Determine the (x, y) coordinate at the center of the cell enclosing the given text.  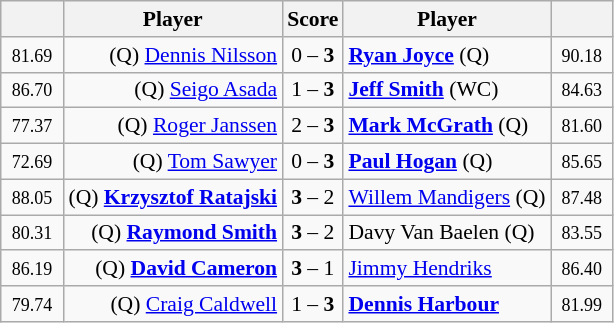
87.48 (582, 197)
81.69 (32, 55)
80.31 (32, 233)
83.55 (582, 233)
Ryan Joyce (Q) (446, 55)
3 – 1 (312, 269)
(Q) Tom Sawyer (172, 162)
85.65 (582, 162)
Willem Mandigers (Q) (446, 197)
(Q) Roger Janssen (172, 126)
Jeff Smith (WC) (446, 90)
(Q) David Cameron (172, 269)
81.60 (582, 126)
77.37 (32, 126)
88.05 (32, 197)
2 – 3 (312, 126)
86.40 (582, 269)
Davy Van Baelen (Q) (446, 233)
86.70 (32, 90)
(Q) Raymond Smith (172, 233)
81.99 (582, 304)
Dennis Harbour (446, 304)
Score (312, 19)
(Q) Craig Caldwell (172, 304)
(Q) Seigo Asada (172, 90)
Mark McGrath (Q) (446, 126)
84.63 (582, 90)
Jimmy Hendriks (446, 269)
(Q) Krzysztof Ratajski (172, 197)
(Q) Dennis Nilsson (172, 55)
79.74 (32, 304)
90.18 (582, 55)
72.69 (32, 162)
86.19 (32, 269)
Paul Hogan (Q) (446, 162)
